From the cell containing the given text, extract its center point as (x, y) coordinate. 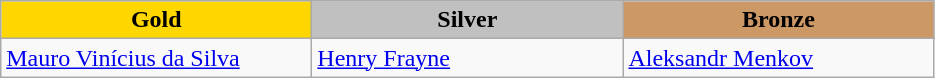
Bronze (778, 20)
Silver (468, 20)
Mauro Vinícius da Silva (156, 58)
Henry Frayne (468, 58)
Gold (156, 20)
Aleksandr Menkov (778, 58)
